Output the (X, Y) coordinate of the center of the cell containing the given text.  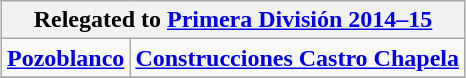
Relegated to Primera División 2014–15 (232, 20)
Pozoblanco (65, 58)
Construcciones Castro Chapela (298, 58)
